Capture the cell that displays the provided text and extract its (X, Y) central coordinate. 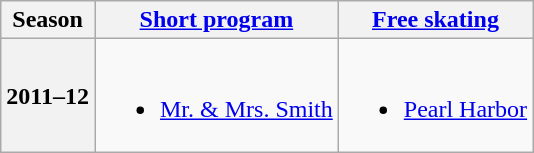
Free skating (435, 20)
Mr. & Mrs. Smith (216, 96)
2011–12 (48, 96)
Pearl Harbor (435, 96)
Season (48, 20)
Short program (216, 20)
